Detect which cell encompasses the target text, then output its [X, Y] center coordinate. 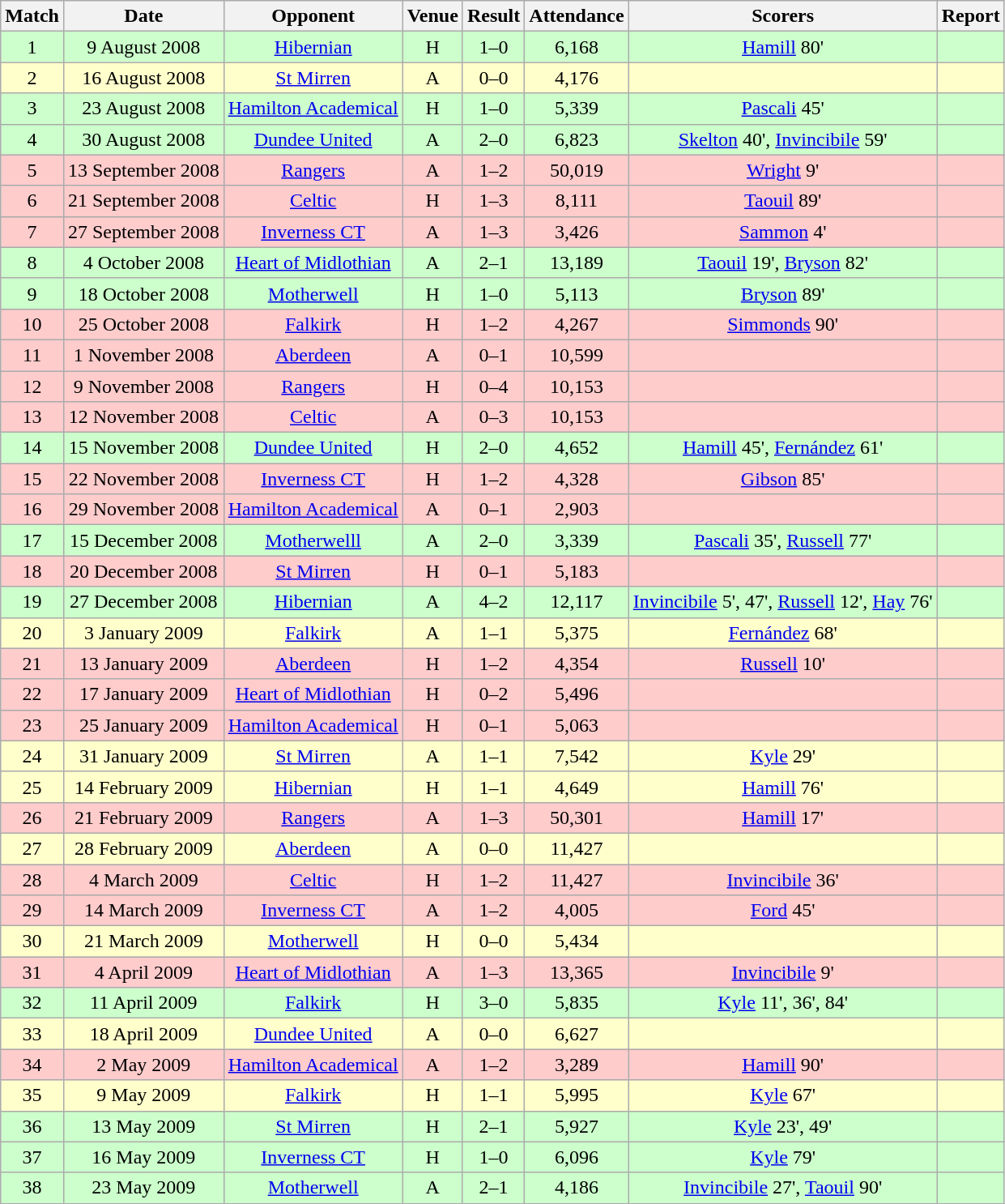
4 April 2009 [143, 972]
4,328 [577, 479]
23 [32, 725]
26 [32, 818]
0–3 [493, 417]
2 May 2009 [143, 1065]
18 [32, 571]
15 [32, 479]
Hamill 76' [782, 787]
Date [143, 16]
50,301 [577, 818]
35 [32, 1095]
1 November 2008 [143, 355]
Gibson 85' [782, 479]
Hamill 17' [782, 818]
21 February 2009 [143, 818]
Report [970, 16]
33 [32, 1034]
8 [32, 263]
15 November 2008 [143, 448]
Invincibile 36' [782, 879]
12 [32, 386]
4 [32, 139]
Ford 45' [782, 911]
24 [32, 756]
13,189 [577, 263]
20 [32, 633]
31 January 2009 [143, 756]
21 March 2009 [143, 941]
13 September 2008 [143, 170]
Skelton 40', Invincibile 59' [782, 139]
Invincibile 5', 47', Russell 12', Hay 76' [782, 602]
11 April 2009 [143, 1003]
8,111 [577, 201]
Motherwelll [313, 540]
2 [32, 78]
18 April 2009 [143, 1034]
3 [32, 109]
Kyle 11', 36', 84' [782, 1003]
5 [32, 170]
6,096 [577, 1157]
Wright 9' [782, 170]
13 May 2009 [143, 1126]
Hamill 80' [782, 47]
5,434 [577, 941]
2,903 [577, 510]
5,496 [577, 694]
38 [32, 1188]
3,339 [577, 540]
18 October 2008 [143, 293]
9 May 2009 [143, 1095]
Scorers [782, 16]
5,183 [577, 571]
14 March 2009 [143, 911]
Invincibile 27', Taouil 90' [782, 1188]
6,627 [577, 1034]
Simmonds 90' [782, 324]
7 [32, 232]
23 May 2009 [143, 1188]
16 [32, 510]
13 January 2009 [143, 664]
22 November 2008 [143, 479]
5,995 [577, 1095]
6,168 [577, 47]
Attendance [577, 16]
5,835 [577, 1003]
28 February 2009 [143, 848]
29 [32, 911]
Kyle 29' [782, 756]
Bryson 89' [782, 293]
Taouil 19', Bryson 82' [782, 263]
4,354 [577, 664]
11 [32, 355]
0–2 [493, 694]
Invincibile 9' [782, 972]
5,375 [577, 633]
4,649 [577, 787]
0–4 [493, 386]
36 [32, 1126]
15 December 2008 [143, 540]
16 May 2009 [143, 1157]
3 January 2009 [143, 633]
25 October 2008 [143, 324]
28 [32, 879]
6 [32, 201]
37 [32, 1157]
Taouil 89' [782, 201]
9 [32, 293]
12,117 [577, 602]
5,063 [577, 725]
1 [32, 47]
34 [32, 1065]
10 [32, 324]
13,365 [577, 972]
5,113 [577, 293]
9 August 2008 [143, 47]
20 December 2008 [143, 571]
6,823 [577, 139]
9 November 2008 [143, 386]
Hamill 90' [782, 1065]
4,652 [577, 448]
7,542 [577, 756]
22 [32, 694]
Hamill 45', Fernández 61' [782, 448]
30 [32, 941]
27 September 2008 [143, 232]
3,426 [577, 232]
17 [32, 540]
Kyle 79' [782, 1157]
25 January 2009 [143, 725]
4–2 [493, 602]
21 September 2008 [143, 201]
12 November 2008 [143, 417]
5,339 [577, 109]
Russell 10' [782, 664]
31 [32, 972]
Result [493, 16]
4,267 [577, 324]
4,005 [577, 911]
Pascali 35', Russell 77' [782, 540]
Pascali 45' [782, 109]
5,927 [577, 1126]
Sammon 4' [782, 232]
Match [32, 16]
Kyle 67' [782, 1095]
50,019 [577, 170]
14 [32, 448]
4,176 [577, 78]
3,289 [577, 1065]
4 March 2009 [143, 879]
30 August 2008 [143, 139]
29 November 2008 [143, 510]
3–0 [493, 1003]
21 [32, 664]
4,186 [577, 1188]
Kyle 23', 49' [782, 1126]
Opponent [313, 16]
Fernández 68' [782, 633]
23 August 2008 [143, 109]
16 August 2008 [143, 78]
10,599 [577, 355]
19 [32, 602]
Venue [432, 16]
4 October 2008 [143, 263]
25 [32, 787]
13 [32, 417]
32 [32, 1003]
14 February 2009 [143, 787]
17 January 2009 [143, 694]
27 December 2008 [143, 602]
27 [32, 848]
